Return the [x, y] coordinate for the center point of the cell that contains the specified text.  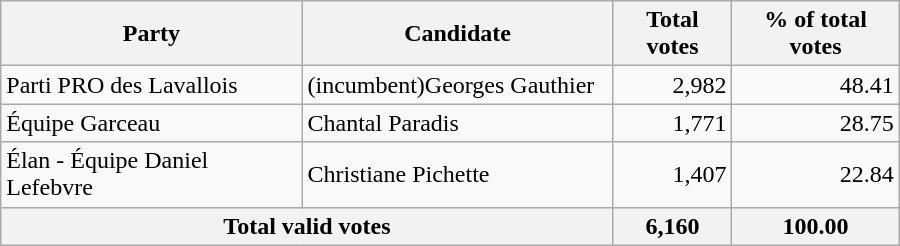
Parti PRO des Lavallois [152, 85]
1,771 [672, 123]
28.75 [816, 123]
100.00 [816, 226]
2,982 [672, 85]
Candidate [458, 34]
Total valid votes [307, 226]
Total votes [672, 34]
% of total votes [816, 34]
48.41 [816, 85]
Élan - Équipe Daniel Lefebvre [152, 174]
(incumbent)Georges Gauthier [458, 85]
Christiane Pichette [458, 174]
1,407 [672, 174]
Chantal Paradis [458, 123]
22.84 [816, 174]
6,160 [672, 226]
Équipe Garceau [152, 123]
Party [152, 34]
